Capture the cell that displays the provided text and extract its [X, Y] central coordinate. 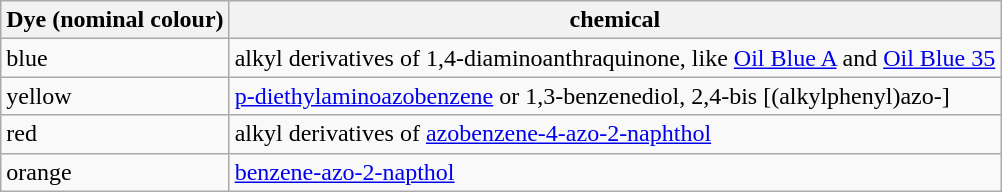
red [115, 134]
alkyl derivatives of 1,4-diaminoanthraquinone, like Oil Blue A and Oil Blue 35 [615, 58]
orange [115, 172]
p-diethylaminoazobenzene or 1,3-benzenediol, 2,4-bis [(alkylphenyl)azo-] [615, 96]
chemical [615, 20]
yellow [115, 96]
Dye (nominal colour) [115, 20]
benzene-azo-2-napthol [615, 172]
alkyl derivatives of azobenzene-4-azo-2-naphthol [615, 134]
blue [115, 58]
